Locate the cell with the specified text and output its (X, Y) center coordinate. 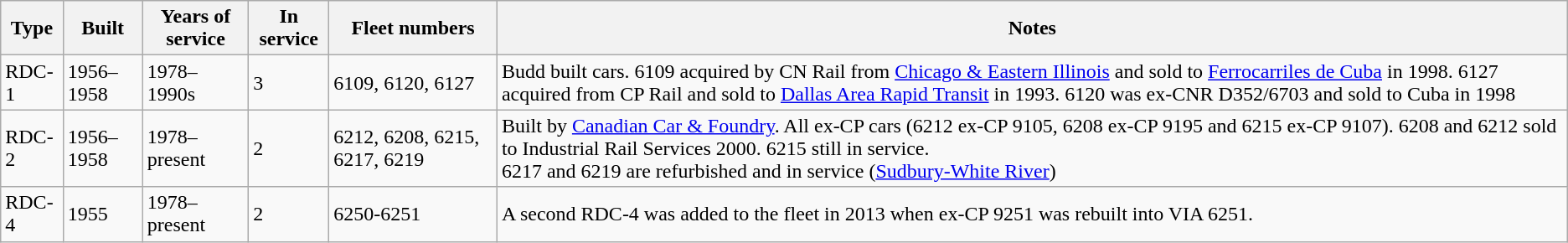
6212, 6208, 6215, 6217, 6219 (414, 148)
Notes (1032, 28)
3 (289, 82)
Fleet numbers (414, 28)
RDC-2 (32, 148)
RDC-4 (32, 215)
1955 (102, 215)
Type (32, 28)
6250-6251 (414, 215)
A second RDC-4 was added to the fleet in 2013 when ex-CP 9251 was rebuilt into VIA 6251. (1032, 215)
Built (102, 28)
RDC-1 (32, 82)
Years of service (195, 28)
In service (289, 28)
6109, 6120, 6127 (414, 82)
1978–1990s (195, 82)
